Pinpoint the cell where the given text exists, returning its (X, Y) midpoint coordinate. 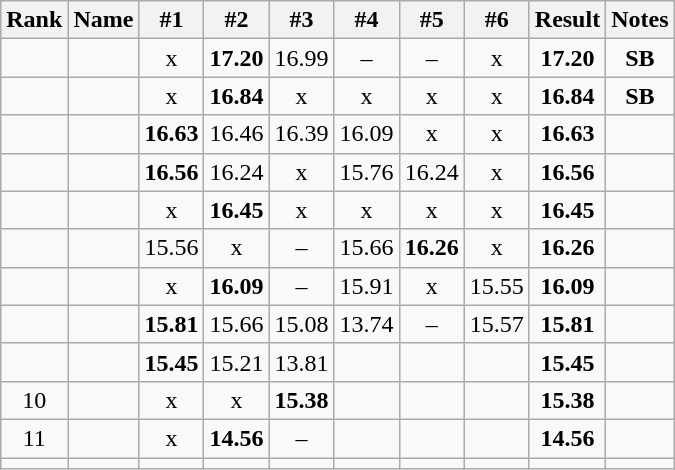
15.91 (366, 286)
Result (567, 20)
#4 (366, 20)
13.81 (302, 362)
15.55 (496, 286)
15.57 (496, 324)
Name (104, 20)
16.99 (302, 58)
10 (34, 400)
Rank (34, 20)
15.08 (302, 324)
#2 (236, 20)
16.39 (302, 134)
11 (34, 438)
13.74 (366, 324)
#6 (496, 20)
16.46 (236, 134)
15.76 (366, 172)
15.21 (236, 362)
#5 (432, 20)
#1 (172, 20)
#3 (302, 20)
15.56 (172, 248)
Notes (640, 20)
